Output the [X, Y] coordinate of the center of the cell containing the given text.  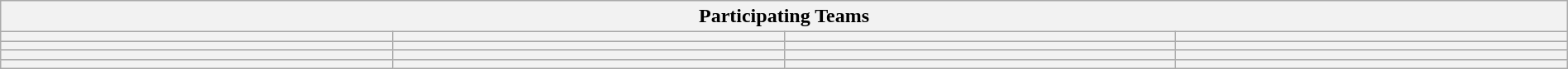
Participating Teams [784, 16]
